Find where the given text appears and provide that cell's center as (x, y) coordinate. 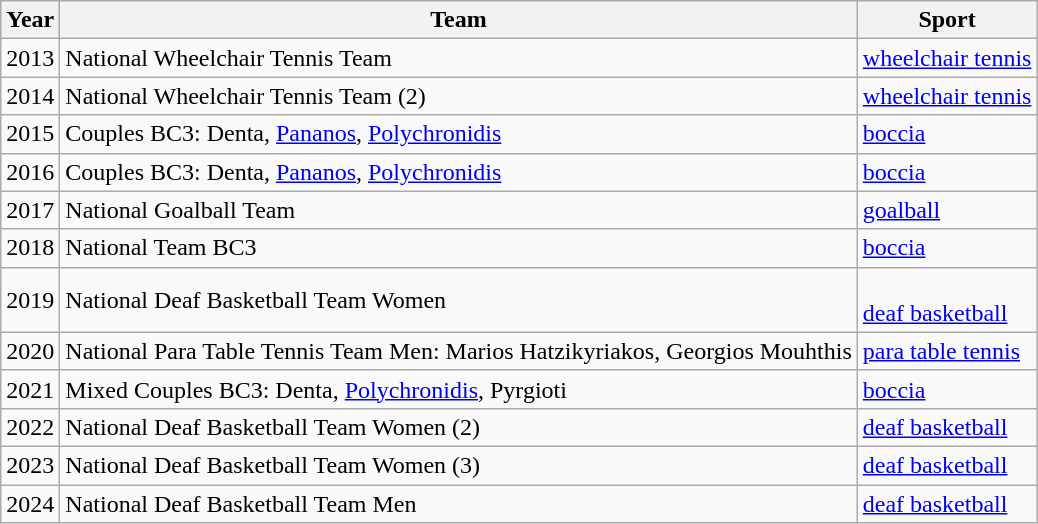
National Para Table Tennis Team Men: Marios Hatzikyriakos, Georgios Mouhthis (458, 351)
2024 (30, 503)
2019 (30, 300)
Mixed Couples BC3: Denta, Polychronidis, Pyrgioti (458, 389)
National Deaf Basketball Team Women (2) (458, 427)
National Wheelchair Tennis Team (2) (458, 96)
2015 (30, 134)
Sport (947, 20)
2020 (30, 351)
2013 (30, 58)
Team (458, 20)
2023 (30, 465)
2016 (30, 172)
National Deaf Basketball Team Men (458, 503)
Year (30, 20)
2021 (30, 389)
National Team BC3 (458, 248)
2022 (30, 427)
2017 (30, 210)
National Deaf Basketball Team Women (3) (458, 465)
2018 (30, 248)
para table tennis (947, 351)
2014 (30, 96)
National Wheelchair Tennis Team (458, 58)
goalball (947, 210)
National Deaf Basketball Team Women (458, 300)
National Goalball Team (458, 210)
